Extract the (X, Y) coordinate from the center of the cell holding the provided text.  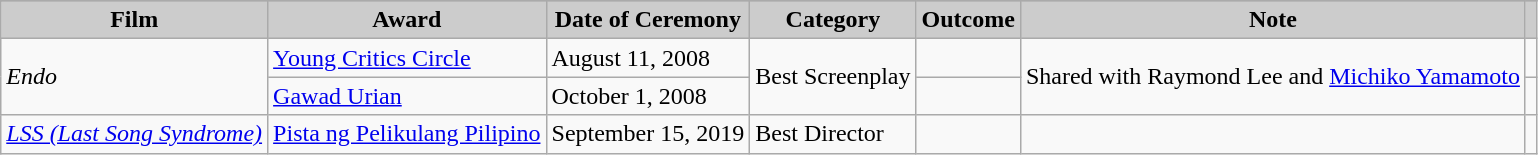
Film (134, 20)
Best Screenplay (833, 77)
Note (1272, 20)
Endo (134, 77)
October 1, 2008 (648, 96)
Young Critics Circle (407, 58)
August 11, 2008 (648, 58)
Shared with Raymond Lee and Michiko Yamamoto (1272, 77)
Best Director (833, 134)
Pista ng Pelikulang Pilipino (407, 134)
Date of Ceremony (648, 20)
Award (407, 20)
Outcome (968, 20)
September 15, 2019 (648, 134)
Gawad Urian (407, 96)
Category (833, 20)
LSS (Last Song Syndrome) (134, 134)
